Return (X, Y) of the center of cell containing provided text 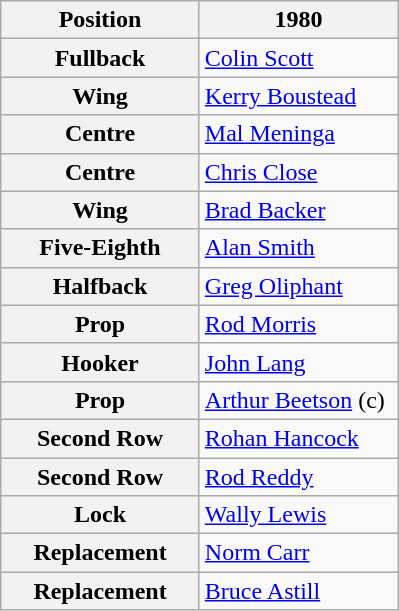
Rohan Hancock (298, 438)
Chris Close (298, 172)
Kerry Boustead (298, 96)
Arthur Beetson (c) (298, 400)
Rod Reddy (298, 477)
Brad Backer (298, 210)
Wally Lewis (298, 515)
Five-Eighth (100, 248)
Norm Carr (298, 553)
Rod Morris (298, 324)
Position (100, 20)
Alan Smith (298, 248)
Bruce Astill (298, 591)
Colin Scott (298, 58)
Greg Oliphant (298, 286)
Fullback (100, 58)
Hooker (100, 362)
Halfback (100, 286)
Lock (100, 515)
John Lang (298, 362)
Mal Meninga (298, 134)
1980 (298, 20)
